Extract the (x, y) coordinate from the center of the cell holding the provided text.  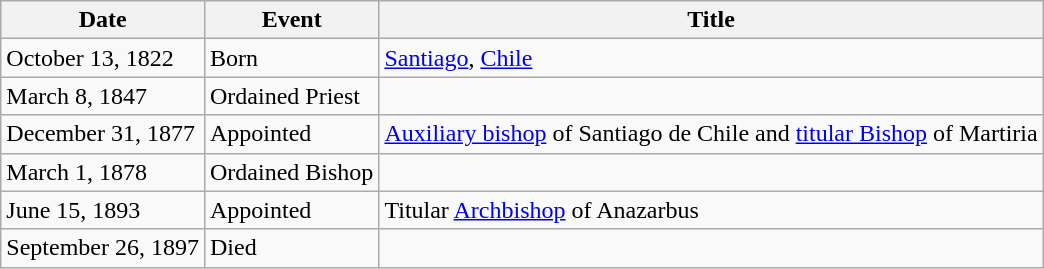
September 26, 1897 (103, 248)
Event (291, 20)
October 13, 1822 (103, 58)
Titular Archbishop of Anazarbus (711, 210)
Ordained Priest (291, 96)
March 1, 1878 (103, 172)
June 15, 1893 (103, 210)
March 8, 1847 (103, 96)
Date (103, 20)
Born (291, 58)
Died (291, 248)
Title (711, 20)
Auxiliary bishop of Santiago de Chile and titular Bishop of Martiria (711, 134)
Ordained Bishop (291, 172)
December 31, 1877 (103, 134)
Santiago, Chile (711, 58)
